For the text-containing cell, return its midpoint in (x, y) coordinate format. 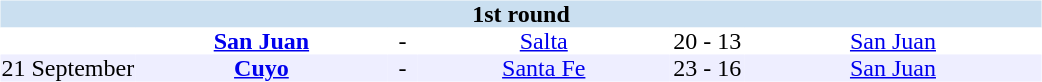
Cuyo (262, 68)
21 September (68, 68)
23 - 16 (707, 68)
20 - 13 (707, 42)
Santa Fe (544, 68)
1st round (520, 14)
Salta (544, 42)
